Provide the (x, y) coordinate of the cell's center where the given text is located.  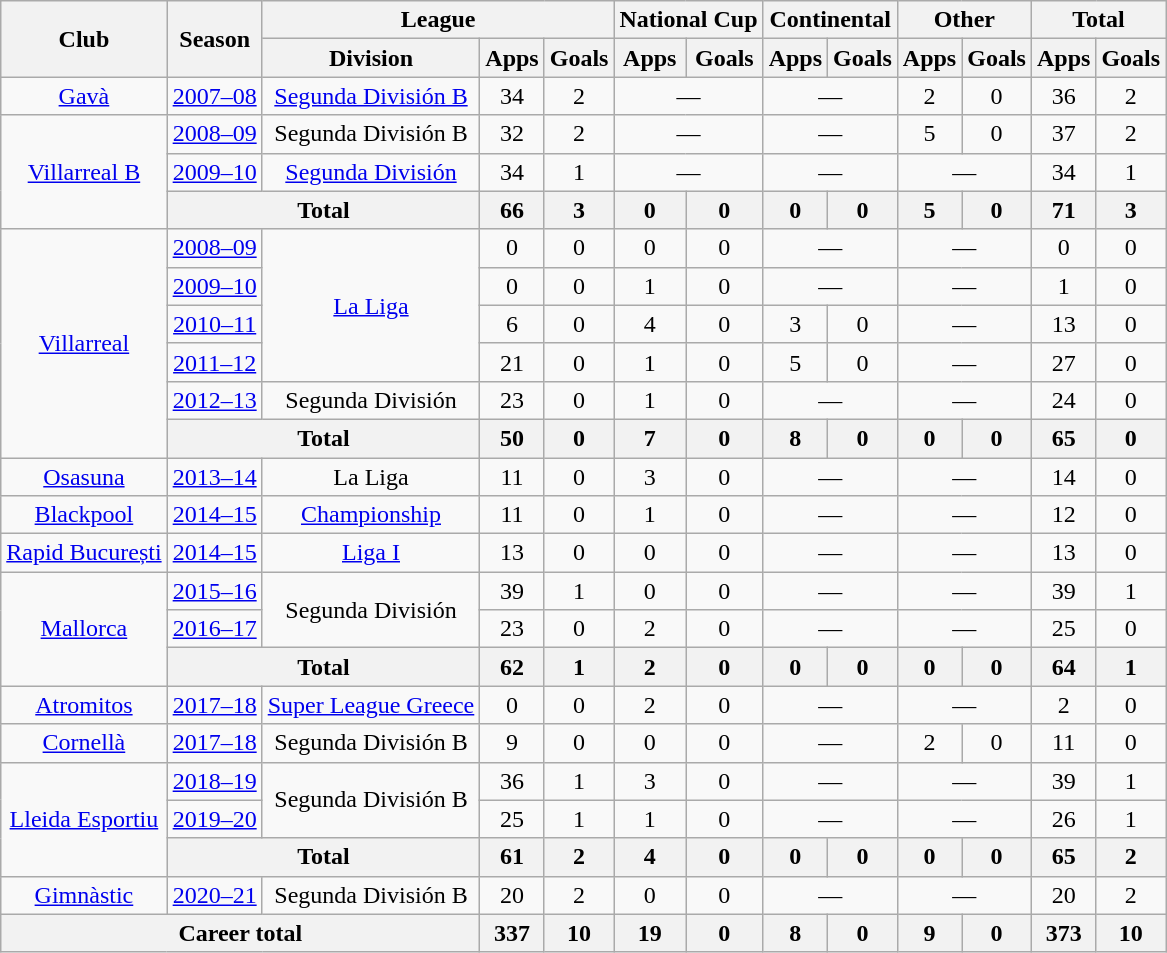
2010–11 (214, 324)
61 (512, 857)
Mallorca (84, 629)
2013–14 (214, 477)
14 (1063, 477)
373 (1063, 933)
Osasuna (84, 477)
66 (512, 210)
62 (512, 667)
Season (214, 39)
64 (1063, 667)
Division (371, 58)
26 (1063, 819)
71 (1063, 210)
19 (650, 933)
Atromitos (84, 705)
League (438, 20)
21 (512, 362)
2016–17 (214, 629)
Villarreal (84, 343)
Lleida Esportiu (84, 819)
2015–16 (214, 591)
32 (512, 134)
2007–08 (214, 96)
Super League Greece (371, 705)
Career total (240, 933)
6 (512, 324)
37 (1063, 134)
Liga I (371, 553)
Gimnàstic (84, 895)
Other (964, 20)
National Cup (688, 20)
27 (1063, 362)
Villarreal B (84, 172)
2020–21 (214, 895)
12 (1063, 515)
2011–12 (214, 362)
Championship (371, 515)
Club (84, 39)
2012–13 (214, 400)
50 (512, 438)
Rapid București (84, 553)
Cornellà (84, 743)
24 (1063, 400)
Gavà (84, 96)
Continental (830, 20)
2019–20 (214, 819)
2018–19 (214, 781)
7 (650, 438)
Blackpool (84, 515)
337 (512, 933)
